Capture the cell that displays the provided text and extract its [X, Y] central coordinate. 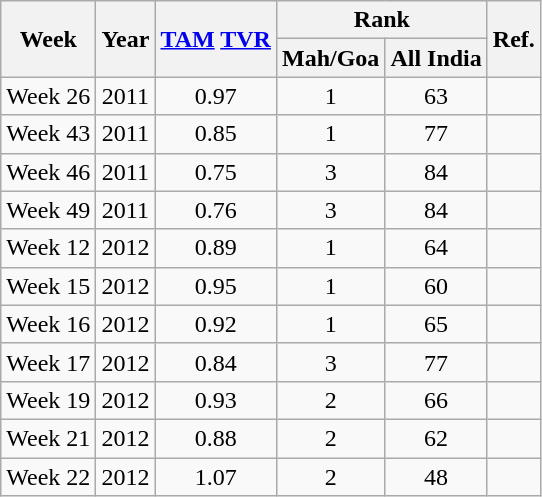
0.93 [216, 400]
65 [436, 324]
60 [436, 286]
0.97 [216, 96]
Year [126, 39]
Week 12 [48, 248]
0.85 [216, 134]
Rank [382, 20]
64 [436, 248]
0.88 [216, 438]
66 [436, 400]
All India [436, 58]
0.84 [216, 362]
0.95 [216, 286]
63 [436, 96]
Ref. [514, 39]
0.92 [216, 324]
Week 43 [48, 134]
Week 15 [48, 286]
Week 16 [48, 324]
Week 21 [48, 438]
TAM TVR [216, 39]
Week 49 [48, 210]
1.07 [216, 477]
Week 17 [48, 362]
62 [436, 438]
Week [48, 39]
Week 46 [48, 172]
Week 26 [48, 96]
0.76 [216, 210]
Week 19 [48, 400]
Mah/Goa [330, 58]
0.75 [216, 172]
48 [436, 477]
0.89 [216, 248]
Week 22 [48, 477]
